Identify which cell holds the provided text, then report its (x, y) central coordinate. 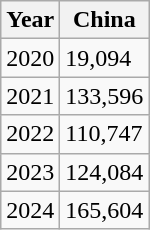
Year (30, 20)
19,094 (104, 58)
110,747 (104, 134)
165,604 (104, 210)
133,596 (104, 96)
China (104, 20)
2024 (30, 210)
124,084 (104, 172)
2021 (30, 96)
2023 (30, 172)
2020 (30, 58)
2022 (30, 134)
